Detect which cell encompasses the target text, then output its (x, y) center coordinate. 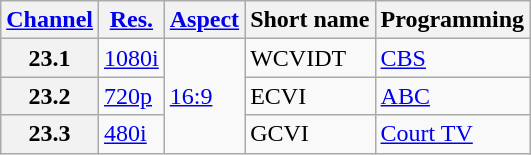
16:9 (204, 96)
Channel (50, 20)
GCVI (310, 134)
Res. (132, 20)
Short name (310, 20)
Court TV (452, 134)
Programming (452, 20)
ABC (452, 96)
ECVI (310, 96)
23.3 (50, 134)
CBS (452, 58)
23.2 (50, 96)
Aspect (204, 20)
480i (132, 134)
WCVIDT (310, 58)
720p (132, 96)
23.1 (50, 58)
1080i (132, 58)
